From the cell containing the given text, extract its center point as (X, Y) coordinate. 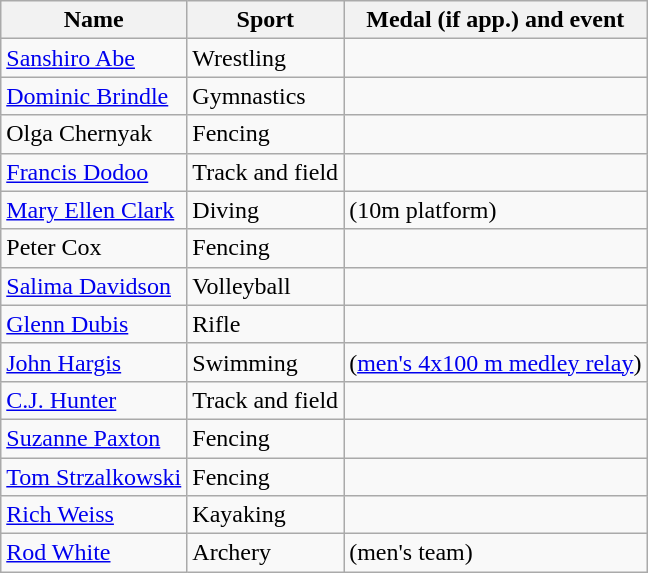
Sanshiro Abe (94, 58)
Archery (266, 553)
Tom Strzalkowski (94, 477)
Name (94, 20)
Mary Ellen Clark (94, 210)
Rich Weiss (94, 515)
Suzanne Paxton (94, 438)
(men's team) (496, 553)
Kayaking (266, 515)
Wrestling (266, 58)
Volleyball (266, 286)
John Hargis (94, 362)
(men's 4x100 m medley relay) (496, 362)
C.J. Hunter (94, 400)
Peter Cox (94, 248)
Gymnastics (266, 96)
Dominic Brindle (94, 96)
Sport (266, 20)
Diving (266, 210)
Rod White (94, 553)
Salima Davidson (94, 286)
Rifle (266, 324)
(10m platform) (496, 210)
Swimming (266, 362)
Olga Chernyak (94, 134)
Medal (if app.) and event (496, 20)
Francis Dodoo (94, 172)
Glenn Dubis (94, 324)
